Provide the [X, Y] coordinate of the cell's center where the given text is located.  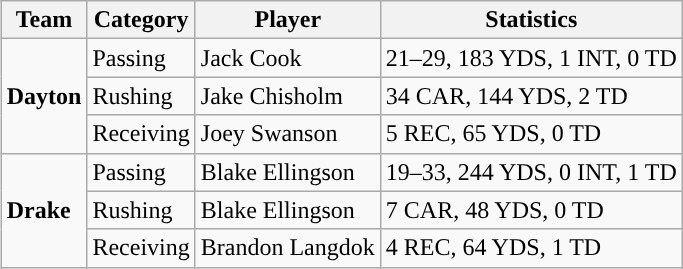
4 REC, 64 YDS, 1 TD [531, 248]
Jake Chisholm [288, 96]
Dayton [44, 96]
21–29, 183 YDS, 1 INT, 0 TD [531, 58]
Team [44, 20]
Joey Swanson [288, 134]
Drake [44, 210]
5 REC, 65 YDS, 0 TD [531, 134]
Brandon Langdok [288, 248]
7 CAR, 48 YDS, 0 TD [531, 210]
Jack Cook [288, 58]
19–33, 244 YDS, 0 INT, 1 TD [531, 172]
Statistics [531, 20]
Player [288, 20]
Category [141, 20]
34 CAR, 144 YDS, 2 TD [531, 96]
